From the cell containing the given text, extract its center point as (X, Y) coordinate. 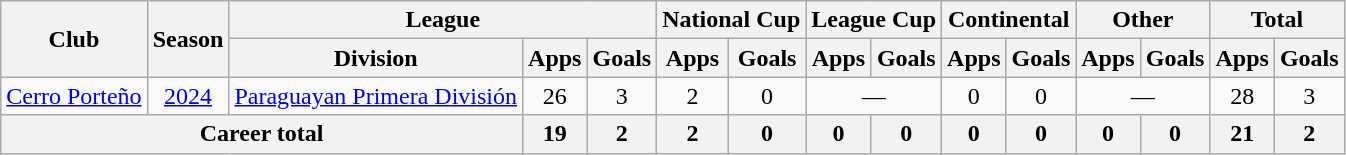
Division (376, 58)
28 (1242, 96)
2024 (188, 96)
League (443, 20)
Paraguayan Primera División (376, 96)
Club (74, 39)
Total (1277, 20)
League Cup (874, 20)
26 (555, 96)
Cerro Porteño (74, 96)
Career total (262, 134)
National Cup (732, 20)
21 (1242, 134)
19 (555, 134)
Season (188, 39)
Other (1143, 20)
Continental (1009, 20)
